Determine the (x, y) coordinate at the center of the cell enclosing the given text.  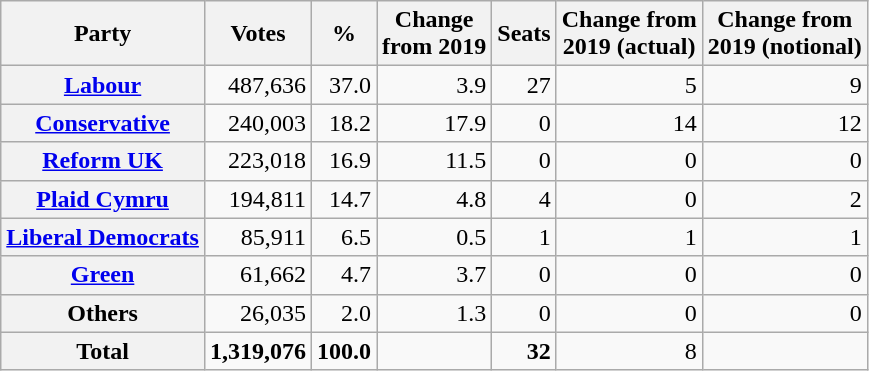
14.7 (344, 199)
240,003 (258, 123)
9 (784, 85)
5 (629, 85)
Conservative (103, 123)
Labour (103, 85)
487,636 (258, 85)
26,035 (258, 313)
Liberal Democrats (103, 237)
Party (103, 34)
37.0 (344, 85)
8 (629, 351)
223,018 (258, 161)
85,911 (258, 237)
100.0 (344, 351)
Total (103, 351)
16.9 (344, 161)
0.5 (434, 237)
32 (524, 351)
4.8 (434, 199)
Others (103, 313)
14 (629, 123)
Change from2019 (notional) (784, 34)
3.7 (434, 275)
Change from2019 (actual) (629, 34)
% (344, 34)
17.9 (434, 123)
Reform UK (103, 161)
11.5 (434, 161)
194,811 (258, 199)
1.3 (434, 313)
4.7 (344, 275)
18.2 (344, 123)
1,319,076 (258, 351)
Plaid Cymru (103, 199)
2.0 (344, 313)
6.5 (344, 237)
61,662 (258, 275)
Votes (258, 34)
27 (524, 85)
Seats (524, 34)
3.9 (434, 85)
Changefrom 2019 (434, 34)
12 (784, 123)
4 (524, 199)
2 (784, 199)
Green (103, 275)
